Provide the [X, Y] coordinate of the cell's center where the given text is located.  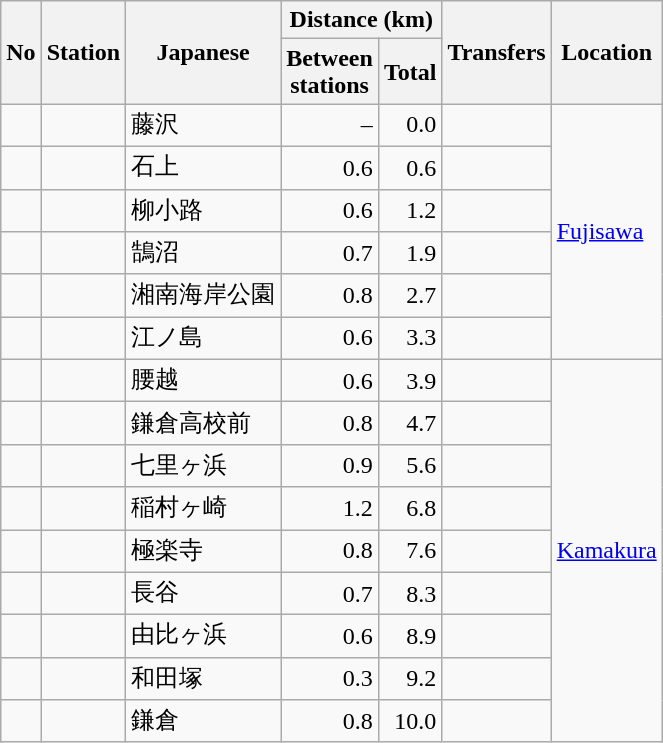
鎌倉 [204, 722]
5.6 [410, 466]
和田塚 [204, 678]
3.3 [410, 338]
0.3 [330, 678]
Betweenstations [330, 72]
Japanese [204, 52]
湘南海岸公園 [204, 296]
0.9 [330, 466]
2.7 [410, 296]
Kamakura [606, 550]
腰越 [204, 380]
Transfers [496, 52]
7.6 [410, 552]
8.3 [410, 594]
0.0 [410, 126]
鵠沼 [204, 254]
6.8 [410, 508]
由比ヶ浜 [204, 636]
3.9 [410, 380]
鎌倉高校前 [204, 424]
柳小路 [204, 210]
江ノ島 [204, 338]
Station [83, 52]
Location [606, 52]
長谷 [204, 594]
極楽寺 [204, 552]
稲村ヶ崎 [204, 508]
七里ヶ浜 [204, 466]
Fujisawa [606, 232]
10.0 [410, 722]
Distance (km) [362, 20]
Total [410, 72]
1.9 [410, 254]
藤沢 [204, 126]
4.7 [410, 424]
No [21, 52]
9.2 [410, 678]
8.9 [410, 636]
– [330, 126]
石上 [204, 168]
